Determine the [X, Y] coordinate at the center of the cell enclosing the given text.  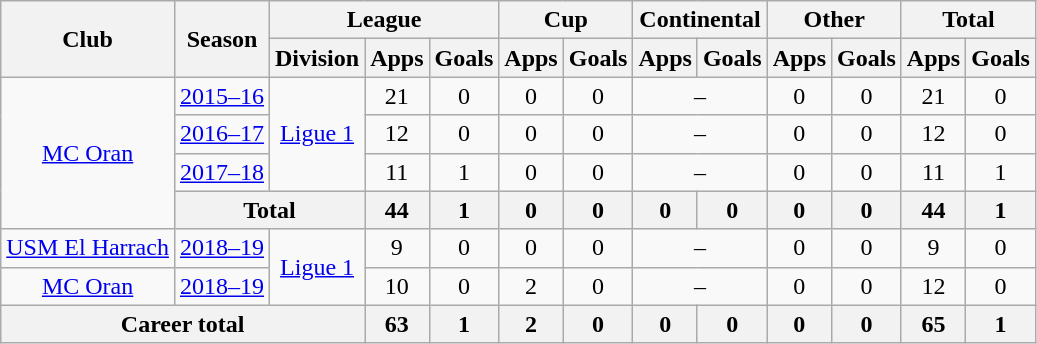
Division [318, 58]
Career total [183, 324]
Season [222, 39]
10 [397, 286]
63 [397, 324]
65 [933, 324]
2017–18 [222, 172]
2016–17 [222, 134]
Continental [700, 20]
Club [88, 39]
Cup [566, 20]
Other [834, 20]
League [384, 20]
2015–16 [222, 96]
USM El Harrach [88, 248]
